Identify which cell holds the provided text, then report its (X, Y) central coordinate. 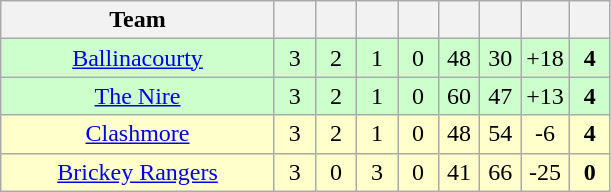
Brickey Rangers (138, 172)
41 (460, 172)
Ballinacourty (138, 58)
30 (500, 58)
+13 (546, 96)
The Nire (138, 96)
+18 (546, 58)
54 (500, 134)
66 (500, 172)
Team (138, 20)
60 (460, 96)
-6 (546, 134)
47 (500, 96)
-25 (546, 172)
Clashmore (138, 134)
